Determine the (X, Y) coordinate at the center of the cell enclosing the given text.  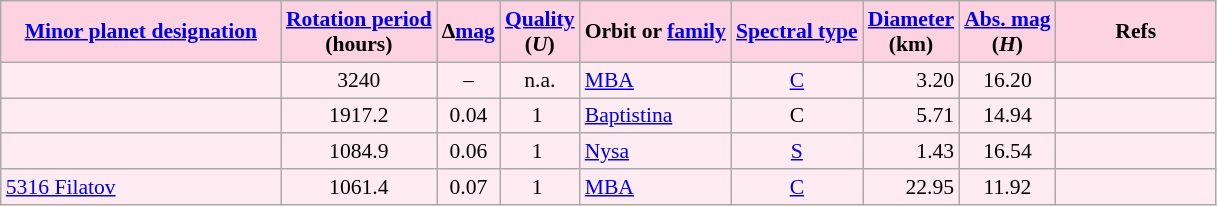
Nysa (656, 152)
S (797, 152)
3240 (359, 80)
Rotation period(hours) (359, 32)
22.95 (911, 187)
11.92 (1007, 187)
n.a. (540, 80)
Quality(U) (540, 32)
3.20 (911, 80)
1.43 (911, 152)
Abs. mag(H) (1007, 32)
1084.9 (359, 152)
Orbit or family (656, 32)
16.20 (1007, 80)
Baptistina (656, 116)
Refs (1136, 32)
Diameter(km) (911, 32)
5.71 (911, 116)
14.94 (1007, 116)
0.07 (468, 187)
0.06 (468, 152)
16.54 (1007, 152)
Δmag (468, 32)
Spectral type (797, 32)
Minor planet designation (141, 32)
0.04 (468, 116)
– (468, 80)
1917.2 (359, 116)
5316 Filatov (141, 187)
1061.4 (359, 187)
